Output the (X, Y) coordinate of the center of the cell containing the given text.  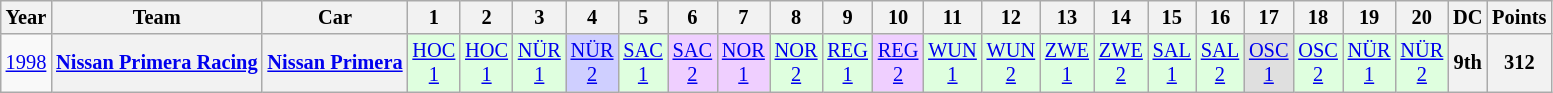
18 (1318, 17)
Year (26, 17)
NOR2 (796, 63)
Team (156, 17)
2 (486, 17)
SAC2 (692, 63)
SAL1 (1172, 63)
12 (1011, 17)
DC (1468, 17)
OSC1 (1268, 63)
7 (744, 17)
SAC1 (642, 63)
4 (592, 17)
Nissan Primera (334, 63)
14 (1121, 17)
WUN2 (1011, 63)
6 (692, 17)
NOR1 (744, 63)
WUN1 (952, 63)
OSC2 (1318, 63)
9th (1468, 63)
20 (1422, 17)
13 (1067, 17)
15 (1172, 17)
Nissan Primera Racing (156, 63)
1 (434, 17)
16 (1220, 17)
17 (1268, 17)
ZWE1 (1067, 63)
8 (796, 17)
19 (1370, 17)
ZWE2 (1121, 63)
10 (898, 17)
1998 (26, 63)
3 (540, 17)
REG1 (847, 63)
SAL2 (1220, 63)
11 (952, 17)
5 (642, 17)
REG2 (898, 63)
312 (1519, 63)
9 (847, 17)
Car (334, 17)
Points (1519, 17)
